Search for the cell housing the specified text and yield its [X, Y] center coordinate. 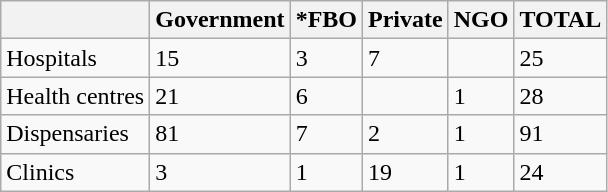
Hospitals [76, 58]
91 [560, 134]
Clinics [76, 172]
Health centres [76, 96]
6 [326, 96]
81 [220, 134]
2 [406, 134]
Government [220, 20]
*FBO [326, 20]
19 [406, 172]
25 [560, 58]
15 [220, 58]
28 [560, 96]
NGO [481, 20]
21 [220, 96]
24 [560, 172]
Dispensaries [76, 134]
Private [406, 20]
TOTAL [560, 20]
